Extract the [X, Y] coordinate from the center of the cell holding the provided text.  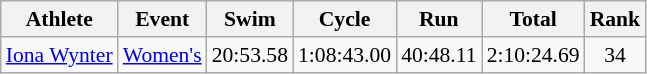
2:10:24.69 [534, 55]
40:48.11 [438, 55]
Swim [250, 19]
Rank [616, 19]
34 [616, 55]
Athlete [60, 19]
20:53.58 [250, 55]
Total [534, 19]
Cycle [344, 19]
Run [438, 19]
Iona Wynter [60, 55]
Women's [162, 55]
1:08:43.00 [344, 55]
Event [162, 19]
